Output the [X, Y] coordinate of the center of the cell containing the given text.  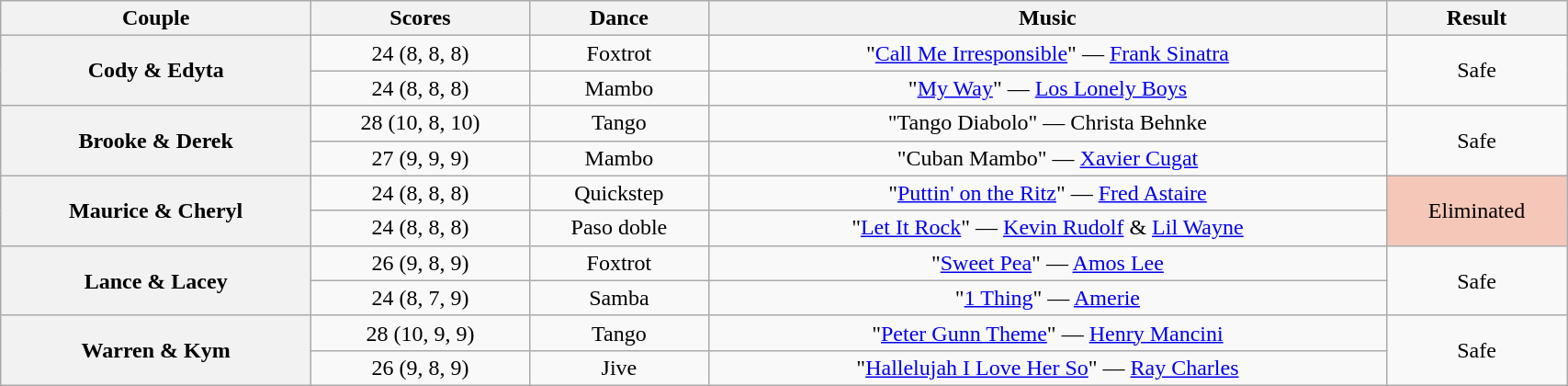
"Puttin' on the Ritz" — Fred Astaire [1048, 193]
"Call Me Irresponsible" — Frank Sinatra [1048, 53]
"My Way" — Los Lonely Boys [1048, 88]
Jive [619, 368]
Result [1476, 18]
Maurice & Cheryl [156, 210]
"Peter Gunn Theme" — Henry Mancini [1048, 333]
"Tango Diabolo" — Christa Behnke [1048, 123]
"Hallelujah I Love Her So" — Ray Charles [1048, 368]
Quickstep [619, 193]
Lance & Lacey [156, 280]
28 (10, 9, 9) [421, 333]
Brooke & Derek [156, 141]
Paso doble [619, 228]
"Sweet Pea" — Amos Lee [1048, 263]
Dance [619, 18]
Eliminated [1476, 210]
27 (9, 9, 9) [421, 158]
28 (10, 8, 10) [421, 123]
"Cuban Mambo" — Xavier Cugat [1048, 158]
"1 Thing" — Amerie [1048, 298]
Cody & Edyta [156, 71]
Samba [619, 298]
Music [1048, 18]
24 (8, 7, 9) [421, 298]
Scores [421, 18]
Couple [156, 18]
Warren & Kym [156, 350]
"Let It Rock" — Kevin Rudolf & Lil Wayne [1048, 228]
